Output the (X, Y) coordinate of the center of the cell containing the given text.  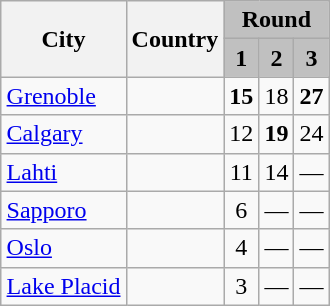
Country (175, 39)
6 (242, 210)
Oslo (64, 248)
24 (312, 134)
4 (242, 248)
Lahti (64, 172)
27 (312, 96)
11 (242, 172)
Sapporo (64, 210)
City (64, 39)
Calgary (64, 134)
1 (242, 58)
14 (276, 172)
19 (276, 134)
12 (242, 134)
18 (276, 96)
15 (242, 96)
2 (276, 58)
Round (276, 20)
Grenoble (64, 96)
Lake Placid (64, 286)
